Locate the cell with the specified text and output its [X, Y] center coordinate. 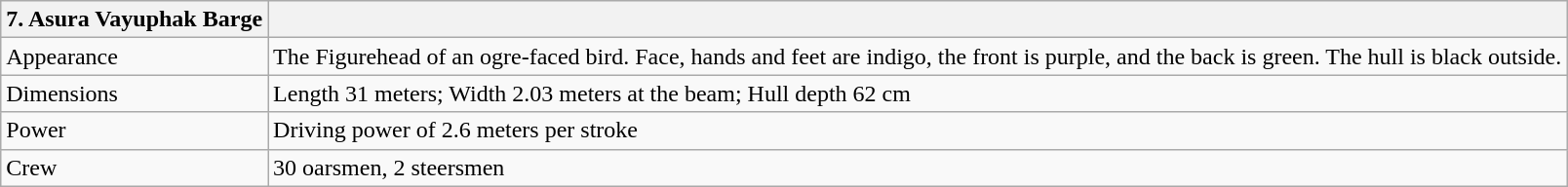
Length 31 meters; Width 2.03 meters at the beam; Hull depth 62 cm [918, 93]
Power [135, 131]
Dimensions [135, 93]
Appearance [135, 56]
Crew [135, 168]
7. Asura Vayuphak Barge [135, 19]
Driving power of 2.6 meters per stroke [918, 131]
30 oarsmen, 2 steersmen [918, 168]
The Figurehead of an ogre-faced bird. Face, hands and feet are indigo, the front is purple, and the back is green. The hull is black outside. [918, 56]
